Extract the (X, Y) coordinate from the center of the cell holding the provided text.  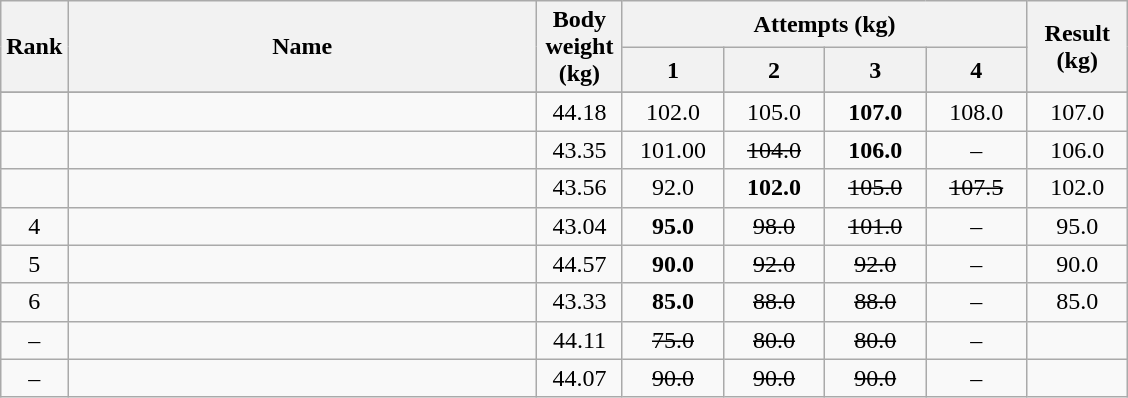
Attempts (kg) (824, 24)
98.0 (774, 226)
43.04 (579, 226)
43.33 (579, 302)
Rank (34, 47)
5 (34, 264)
Body weight (kg) (579, 47)
Name (302, 47)
2 (774, 70)
44.18 (579, 112)
44.11 (579, 340)
104.0 (774, 150)
1 (672, 70)
108.0 (976, 112)
101.00 (672, 150)
44.57 (579, 264)
75.0 (672, 340)
Result (kg) (1078, 47)
101.0 (876, 226)
3 (876, 70)
6 (34, 302)
43.35 (579, 150)
43.56 (579, 188)
107.5 (976, 188)
44.07 (579, 378)
